Extract the [X, Y] coordinate from the center of the cell holding the provided text.  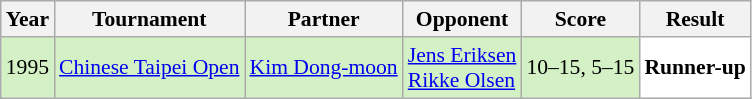
Opponent [462, 19]
Runner-up [694, 68]
1995 [28, 68]
Chinese Taipei Open [149, 68]
Result [694, 19]
Tournament [149, 19]
Year [28, 19]
Kim Dong-moon [323, 68]
Jens Eriksen Rikke Olsen [462, 68]
Score [580, 19]
Partner [323, 19]
10–15, 5–15 [580, 68]
